Capture the cell that displays the provided text and extract its [x, y] central coordinate. 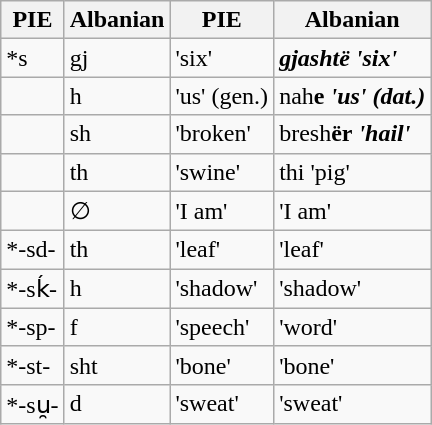
*-st- [32, 365]
sht [117, 365]
∅ [117, 211]
*-sp- [32, 327]
f [117, 327]
'speech' [222, 327]
*s [32, 58]
*-sd- [32, 250]
d [117, 404]
'us' (gen.) [222, 96]
*-su̯- [32, 404]
breshër 'hail' [352, 134]
thi 'pig' [352, 172]
*-sḱ- [32, 289]
'six' [222, 58]
'broken' [222, 134]
sh [117, 134]
'word' [352, 327]
gj [117, 58]
nahe 'us' (dat.) [352, 96]
gjashtë 'six' [352, 58]
'swine' [222, 172]
